Search for the cell housing the specified text and yield its [x, y] center coordinate. 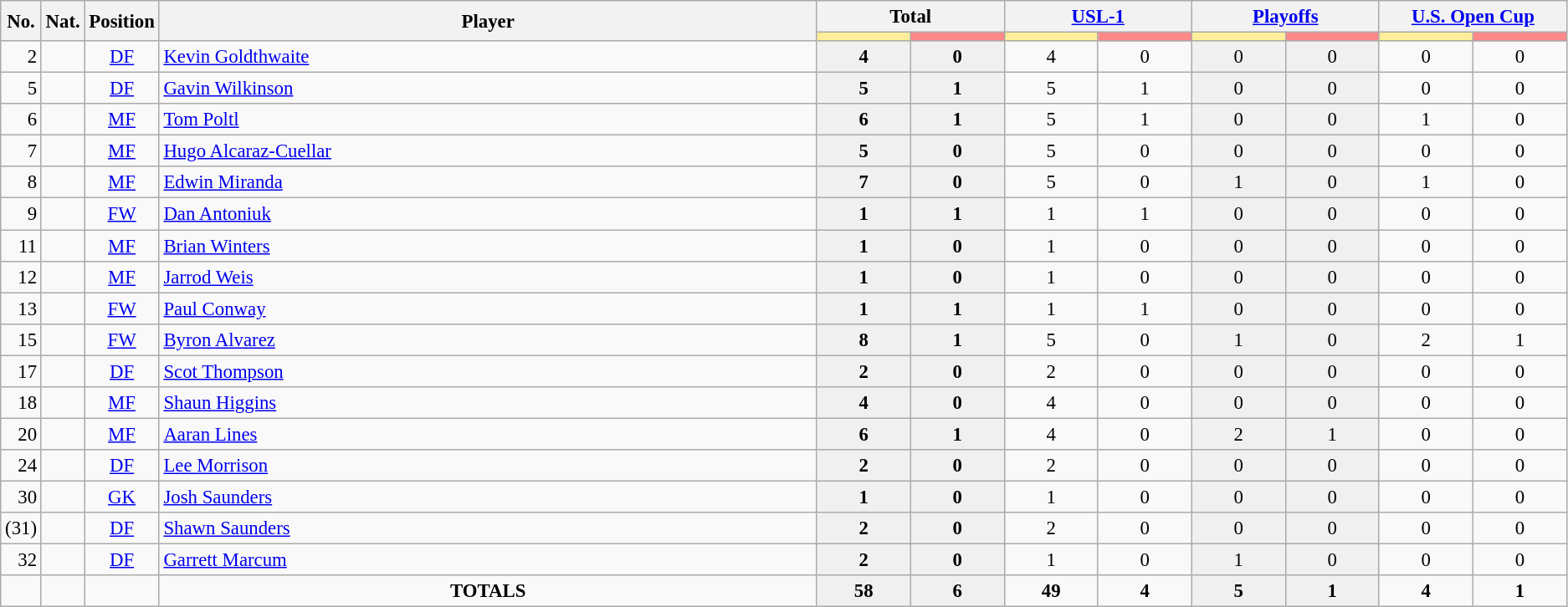
Playoffs [1285, 17]
Brian Winters [488, 246]
U.S. Open Cup [1473, 17]
Garrett Marcum [488, 560]
20 [22, 434]
32 [22, 560]
Paul Conway [488, 309]
Shaun Higgins [488, 403]
Kevin Goldthwaite [488, 57]
Byron Alvarez [488, 339]
18 [22, 403]
Tom Poltl [488, 120]
(31) [22, 528]
Josh Saunders [488, 497]
Dan Antoniuk [488, 214]
Gavin Wilkinson [488, 89]
49 [1051, 591]
Nat. [63, 21]
Edwin Miranda [488, 183]
Total [910, 17]
9 [22, 214]
Player [488, 21]
USL-1 [1098, 17]
Hugo Alcaraz-Cuellar [488, 151]
30 [22, 497]
GK [122, 497]
No. [22, 21]
Aaran Lines [488, 434]
Scot Thompson [488, 371]
15 [22, 339]
58 [863, 591]
11 [22, 246]
TOTALS [488, 591]
24 [22, 466]
Position [122, 21]
Shawn Saunders [488, 528]
Lee Morrison [488, 466]
17 [22, 371]
12 [22, 277]
13 [22, 309]
Jarrod Weis [488, 277]
